Identify which cell holds the provided text, then report its (x, y) central coordinate. 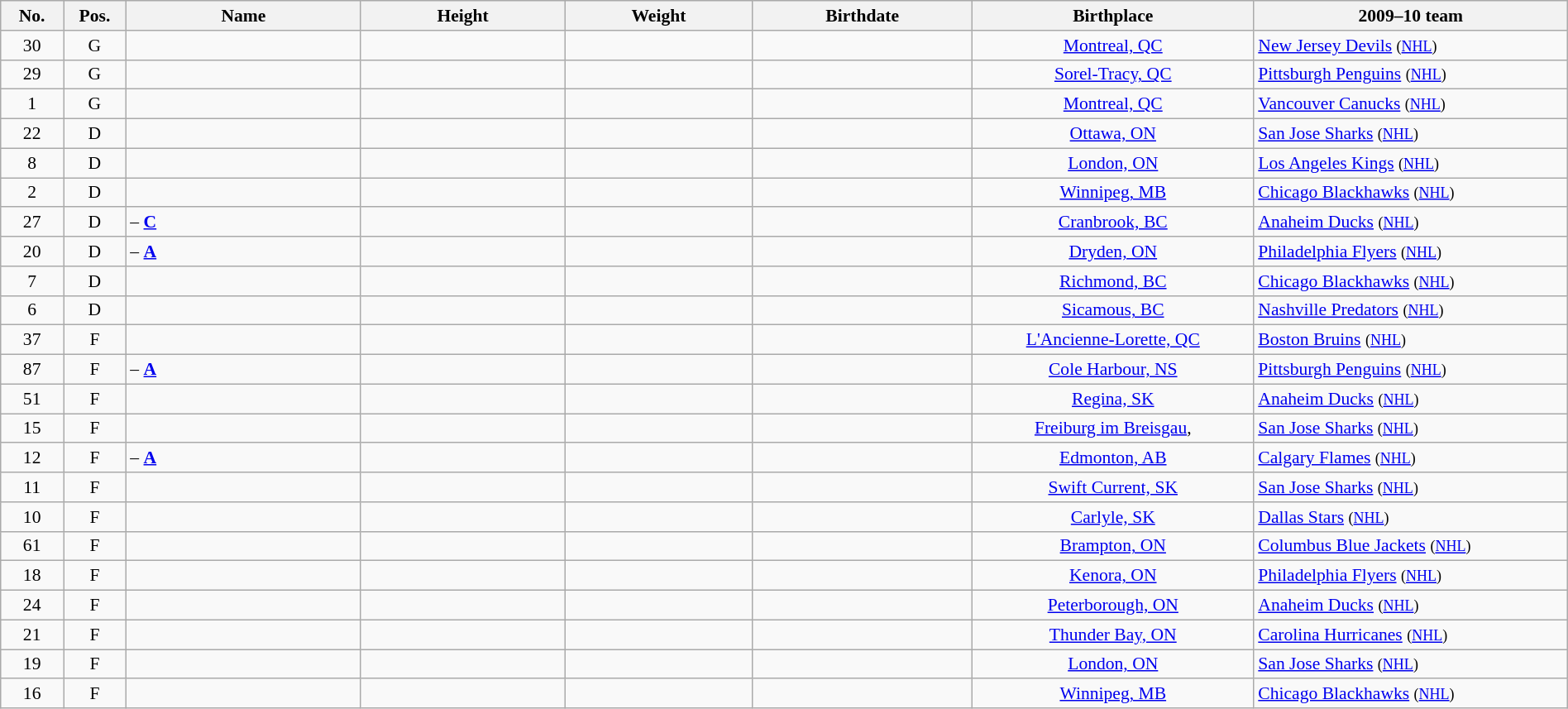
New Jersey Devils (NHL) (1411, 46)
Richmond, BC (1113, 281)
2009–10 team (1411, 16)
Nashville Predators (NHL) (1411, 310)
Boston Bruins (NHL) (1411, 340)
15 (32, 429)
2 (32, 193)
Height (462, 16)
12 (32, 458)
Vancouver Canucks (NHL) (1411, 104)
– C (243, 223)
Carolina Hurricanes (NHL) (1411, 635)
Carlyle, SK (1113, 517)
Name (243, 16)
Brampton, ON (1113, 546)
22 (32, 134)
Columbus Blue Jackets (NHL) (1411, 546)
Dallas Stars (NHL) (1411, 517)
Sicamous, BC (1113, 310)
8 (32, 163)
30 (32, 46)
61 (32, 546)
24 (32, 606)
No. (32, 16)
87 (32, 370)
1 (32, 104)
6 (32, 310)
Freiburg im Breisgau, (1113, 429)
Edmonton, AB (1113, 458)
Dryden, ON (1113, 252)
19 (32, 664)
Cranbrook, BC (1113, 223)
16 (32, 694)
Los Angeles Kings (NHL) (1411, 163)
Birthplace (1113, 16)
Regina, SK (1113, 399)
10 (32, 517)
51 (32, 399)
7 (32, 281)
Birthdate (862, 16)
20 (32, 252)
Sorel-Tracy, QC (1113, 74)
Thunder Bay, ON (1113, 635)
L'Ancienne-Lorette, QC (1113, 340)
Ottawa, ON (1113, 134)
18 (32, 576)
Weight (658, 16)
Pos. (95, 16)
27 (32, 223)
Kenora, ON (1113, 576)
37 (32, 340)
Cole Harbour, NS (1113, 370)
Swift Current, SK (1113, 487)
21 (32, 635)
11 (32, 487)
Calgary Flames (NHL) (1411, 458)
Peterborough, ON (1113, 606)
29 (32, 74)
